Return (x, y) of the center of cell containing provided text 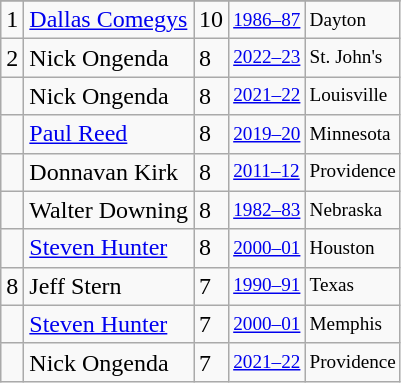
2022–23 (267, 58)
Texas (353, 286)
1982–83 (267, 210)
10 (212, 20)
Paul Reed (109, 134)
Minnesota (353, 134)
Dallas Comegys (109, 20)
1 (12, 20)
1990–91 (267, 286)
2 (12, 58)
2011–12 (267, 172)
Nebraska (353, 210)
2019–20 (267, 134)
Jeff Stern (109, 286)
1986–87 (267, 20)
Houston (353, 248)
Dayton (353, 20)
Louisville (353, 96)
Walter Downing (109, 210)
Donnavan Kirk (109, 172)
St. John's (353, 58)
Memphis (353, 324)
